For the text-containing cell, return its midpoint in [X, Y] coordinate format. 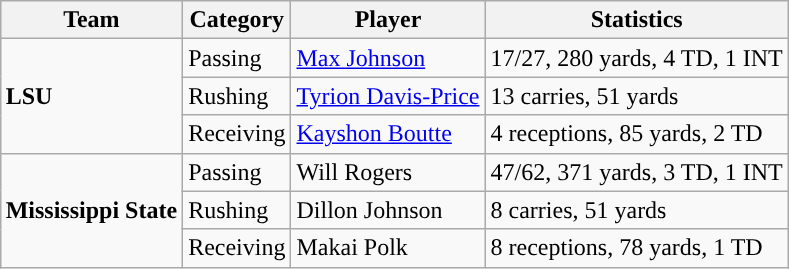
Mississippi State [91, 210]
Category [237, 20]
Player [388, 20]
47/62, 371 yards, 3 TD, 1 INT [636, 172]
LSU [91, 96]
Dillon Johnson [388, 210]
4 receptions, 85 yards, 2 TD [636, 134]
17/27, 280 yards, 4 TD, 1 INT [636, 58]
Statistics [636, 20]
Tyrion Davis-Price [388, 96]
8 receptions, 78 yards, 1 TD [636, 248]
Makai Polk [388, 248]
Team [91, 20]
13 carries, 51 yards [636, 96]
Max Johnson [388, 58]
8 carries, 51 yards [636, 210]
Will Rogers [388, 172]
Kayshon Boutte [388, 134]
